For the text-containing cell, return its midpoint in [x, y] coordinate format. 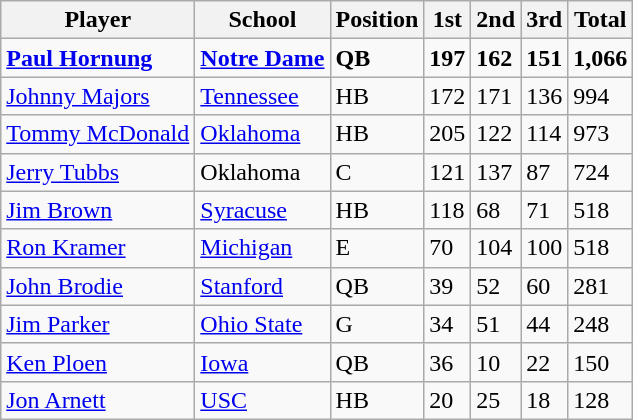
Tennessee [262, 96]
Notre Dame [262, 58]
Paul Hornung [98, 58]
70 [448, 248]
205 [448, 134]
39 [448, 286]
171 [496, 96]
51 [496, 324]
118 [448, 210]
22 [544, 362]
Jim Brown [98, 210]
Jon Arnett [98, 400]
172 [448, 96]
G [377, 324]
60 [544, 286]
USC [262, 400]
School [262, 20]
122 [496, 134]
162 [496, 58]
Total [600, 20]
25 [496, 400]
994 [600, 96]
Iowa [262, 362]
Ken Ploen [98, 362]
2nd [496, 20]
Ohio State [262, 324]
68 [496, 210]
44 [544, 324]
121 [448, 172]
36 [448, 362]
104 [496, 248]
128 [600, 400]
20 [448, 400]
281 [600, 286]
724 [600, 172]
100 [544, 248]
137 [496, 172]
Ron Kramer [98, 248]
248 [600, 324]
Player [98, 20]
Syracuse [262, 210]
Jim Parker [98, 324]
87 [544, 172]
C [377, 172]
Position [377, 20]
1,066 [600, 58]
52 [496, 286]
Stanford [262, 286]
197 [448, 58]
1st [448, 20]
E [377, 248]
34 [448, 324]
Johnny Majors [98, 96]
71 [544, 210]
3rd [544, 20]
John Brodie [98, 286]
150 [600, 362]
Tommy McDonald [98, 134]
114 [544, 134]
151 [544, 58]
136 [544, 96]
973 [600, 134]
Jerry Tubbs [98, 172]
18 [544, 400]
Michigan [262, 248]
10 [496, 362]
